For the text-containing cell, return its midpoint in (x, y) coordinate format. 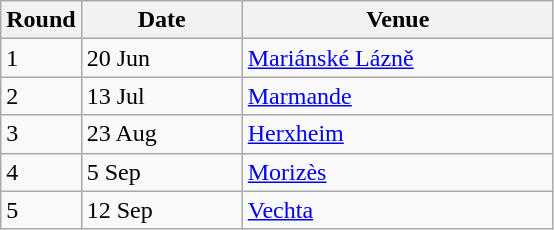
Mariánské Lázně (398, 58)
2 (41, 96)
Round (41, 20)
5 Sep (162, 172)
Venue (398, 20)
Morizès (398, 172)
4 (41, 172)
23 Aug (162, 134)
Marmande (398, 96)
5 (41, 210)
12 Sep (162, 210)
1 (41, 58)
20 Jun (162, 58)
13 Jul (162, 96)
Vechta (398, 210)
3 (41, 134)
Date (162, 20)
Herxheim (398, 134)
